Find where the given text appears and provide that cell's center as [x, y] coordinate. 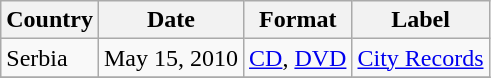
Country [50, 20]
Date [170, 20]
May 15, 2010 [170, 58]
CD, DVD [298, 58]
Format [298, 20]
City Records [420, 58]
Serbia [50, 58]
Label [420, 20]
